For the text-containing cell, return its midpoint in (x, y) coordinate format. 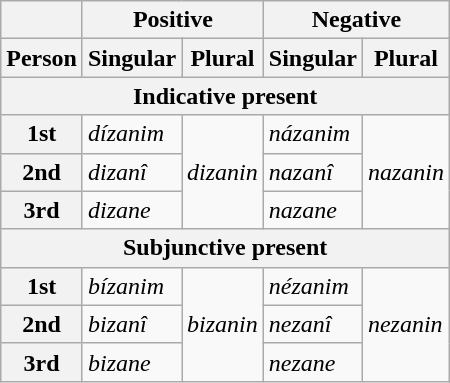
názanim (312, 134)
dizanin (223, 172)
dizane (132, 210)
dizanî (132, 172)
Positive (172, 20)
Subjunctive present (226, 248)
dízanim (132, 134)
nazanî (312, 172)
bízanim (132, 286)
nezanî (312, 324)
nazane (312, 210)
Indicative present (226, 96)
bizanî (132, 324)
bizanin (223, 324)
nézanim (312, 286)
nezanin (406, 324)
Negative (356, 20)
Person (42, 58)
bizane (132, 362)
nezane (312, 362)
nazanin (406, 172)
